Locate the cell with the specified text and output its [x, y] center coordinate. 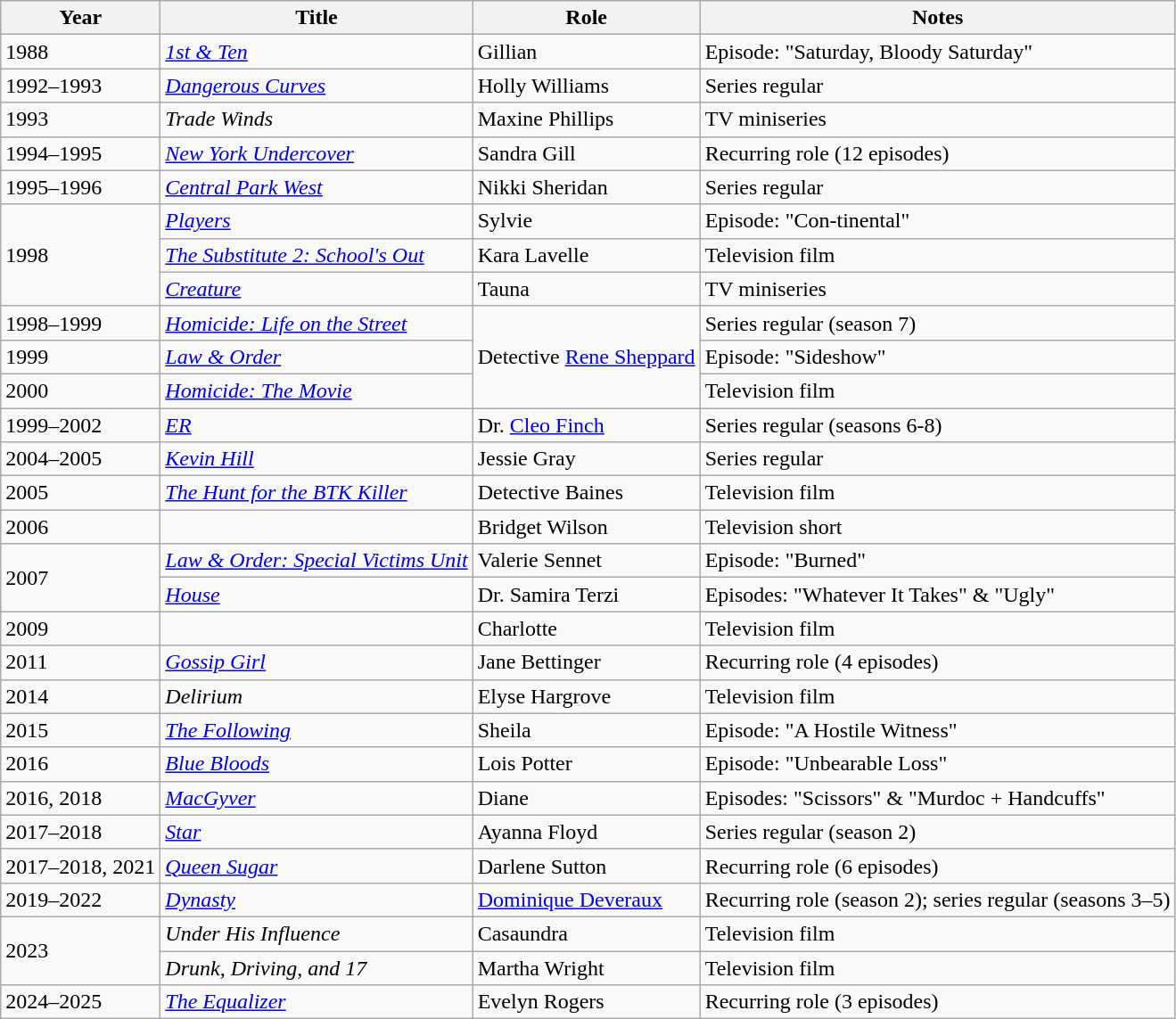
Elyse Hargrove [587, 696]
Nikki Sheridan [587, 187]
2023 [80, 950]
House [317, 595]
2006 [80, 527]
1993 [80, 119]
1988 [80, 52]
ER [317, 425]
Episode: "Burned" [938, 561]
1999 [80, 357]
Delirium [317, 696]
Lois Potter [587, 764]
Holly Williams [587, 86]
Recurring role (12 episodes) [938, 153]
Episode: "A Hostile Witness" [938, 730]
Gillian [587, 52]
Episode: "Unbearable Loss" [938, 764]
Central Park West [317, 187]
Under His Influence [317, 933]
Recurring role (3 episodes) [938, 1002]
2017–2018 [80, 832]
Gossip Girl [317, 662]
Star [317, 832]
2004–2005 [80, 459]
Casaundra [587, 933]
1998–1999 [80, 323]
Bridget Wilson [587, 527]
Darlene Sutton [587, 866]
Ayanna Floyd [587, 832]
Title [317, 18]
Recurring role (6 episodes) [938, 866]
Homicide: The Movie [317, 390]
Charlotte [587, 629]
Martha Wright [587, 967]
2016 [80, 764]
Dominique Deveraux [587, 900]
Homicide: Life on the Street [317, 323]
Sandra Gill [587, 153]
1st & Ten [317, 52]
Series regular (season 2) [938, 832]
1992–1993 [80, 86]
Episodes: "Whatever It Takes" & "Ugly" [938, 595]
Queen Sugar [317, 866]
MacGyver [317, 798]
Drunk, Driving, and 17 [317, 967]
2009 [80, 629]
Episodes: "Scissors" & "Murdoc + Handcuffs" [938, 798]
Recurring role (4 episodes) [938, 662]
Series regular (seasons 6-8) [938, 425]
Sylvie [587, 221]
Evelyn Rogers [587, 1002]
Diane [587, 798]
Episode: "Saturday, Bloody Saturday" [938, 52]
Detective Rene Sheppard [587, 357]
2014 [80, 696]
Recurring role (season 2); series regular (seasons 3–5) [938, 900]
1999–2002 [80, 425]
Maxine Phillips [587, 119]
Sheila [587, 730]
Trade Winds [317, 119]
Series regular (season 7) [938, 323]
1995–1996 [80, 187]
2024–2025 [80, 1002]
Dr. Cleo Finch [587, 425]
Creature [317, 289]
Kara Lavelle [587, 255]
Role [587, 18]
Law & Order: Special Victims Unit [317, 561]
Notes [938, 18]
Players [317, 221]
Year [80, 18]
2007 [80, 578]
Television short [938, 527]
1994–1995 [80, 153]
Jessie Gray [587, 459]
2000 [80, 390]
The Following [317, 730]
The Equalizer [317, 1002]
Jane Bettinger [587, 662]
2015 [80, 730]
Dangerous Curves [317, 86]
The Hunt for the BTK Killer [317, 493]
New York Undercover [317, 153]
The Substitute 2: School's Out [317, 255]
1998 [80, 255]
Dr. Samira Terzi [587, 595]
Valerie Sennet [587, 561]
Episode: "Sideshow" [938, 357]
2017–2018, 2021 [80, 866]
2019–2022 [80, 900]
Law & Order [317, 357]
Blue Bloods [317, 764]
2005 [80, 493]
Kevin Hill [317, 459]
2011 [80, 662]
Detective Baines [587, 493]
2016, 2018 [80, 798]
Tauna [587, 289]
Dynasty [317, 900]
Episode: "Con-tinental" [938, 221]
